Identify which cell holds the provided text, then report its (x, y) central coordinate. 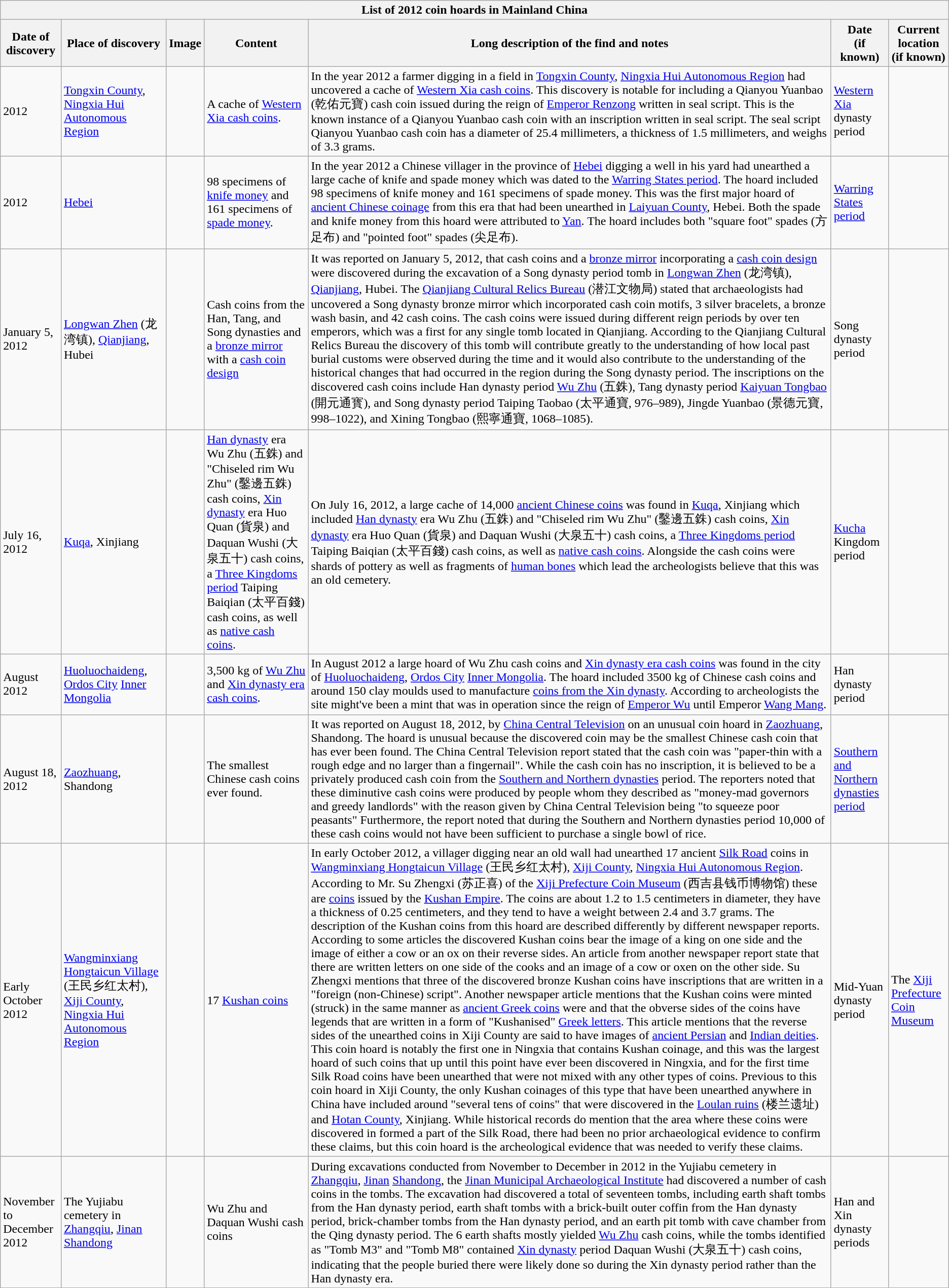
Zaozhuang, Shandong (114, 779)
August 18, 2012 (31, 779)
Image (186, 43)
The Yujiabu cemetery in Zhangqiu, Jinan Shandong (114, 1222)
List of 2012 coin hoards in Mainland China (474, 10)
17 Kushan coins (257, 1000)
98 specimens of knife money and 161 specimens of spade money. (257, 202)
Mid-Yuan dynasty period (860, 1000)
Southern and Northern dynasties period (860, 779)
Han and Xin dynasty periods (860, 1222)
November to December 2012 (31, 1222)
The Xiji Prefecture Coin Museum (919, 1000)
Han dynasty period (860, 684)
Song dynasty period (860, 339)
3,500 kg of Wu Zhu and Xin dynasty era cash coins. (257, 684)
Date(if known) (860, 43)
Western Xia dynasty period (860, 111)
Hebei (114, 202)
Current location(if known) (919, 43)
Cash coins from the Han, Tang, and Song dynasties and a bronze mirror with a cash coin design (257, 339)
Kucha Kingdom period (860, 542)
The smallest Chinese cash coins ever found. (257, 779)
Tongxin County, Ningxia Hui Autonomous Region (114, 111)
Place of discovery (114, 43)
Wu Zhu and Daquan Wushi cash coins (257, 1222)
A cache of Western Xia cash coins. (257, 111)
Early October 2012 (31, 1000)
Wangminxiang Hongtaicun Village (王民乡红太村), Xiji County, Ningxia Hui Autonomous Region (114, 1000)
Warring States period (860, 202)
Long description of the find and notes (570, 43)
January 5, 2012 (31, 339)
Huoluochaideng, Ordos City Inner Mongolia (114, 684)
July 16, 2012 (31, 542)
Date of discovery (31, 43)
Kuqa, Xinjiang (114, 542)
Longwan Zhen (龙湾镇), Qianjiang, Hubei (114, 339)
Content (257, 43)
August 2012 (31, 684)
